Identify which cell holds the provided text, then report its [x, y] central coordinate. 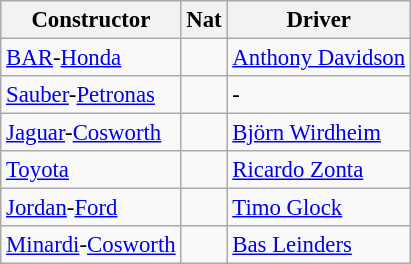
Minardi-Cosworth [91, 245]
Constructor [91, 20]
BAR-Honda [91, 58]
Björn Wirdheim [318, 133]
Anthony Davidson [318, 58]
Sauber-Petronas [91, 95]
Toyota [91, 170]
Nat [204, 20]
Timo Glock [318, 208]
- [318, 95]
Jaguar-Cosworth [91, 133]
Driver [318, 20]
Ricardo Zonta [318, 170]
Jordan-Ford [91, 208]
Bas Leinders [318, 245]
